Pinpoint the cell where the given text exists, returning its [x, y] midpoint coordinate. 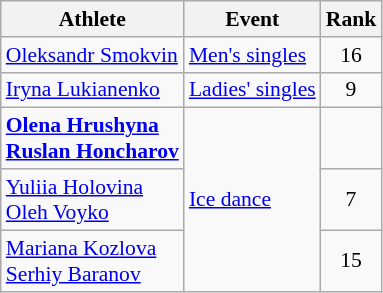
Mariana KozlovaSerhiy Baranov [92, 260]
Olena HrushynaRuslan Honcharov [92, 138]
Yuliia HolovinaOleh Voyko [92, 200]
Rank [352, 19]
9 [352, 90]
Men's singles [252, 55]
Athlete [92, 19]
Ladies' singles [252, 90]
Ice dance [252, 200]
16 [352, 55]
7 [352, 200]
15 [352, 260]
Oleksandr Smokvin [92, 55]
Iryna Lukianenko [92, 90]
Event [252, 19]
